Return (X, Y) of the center of cell containing provided text 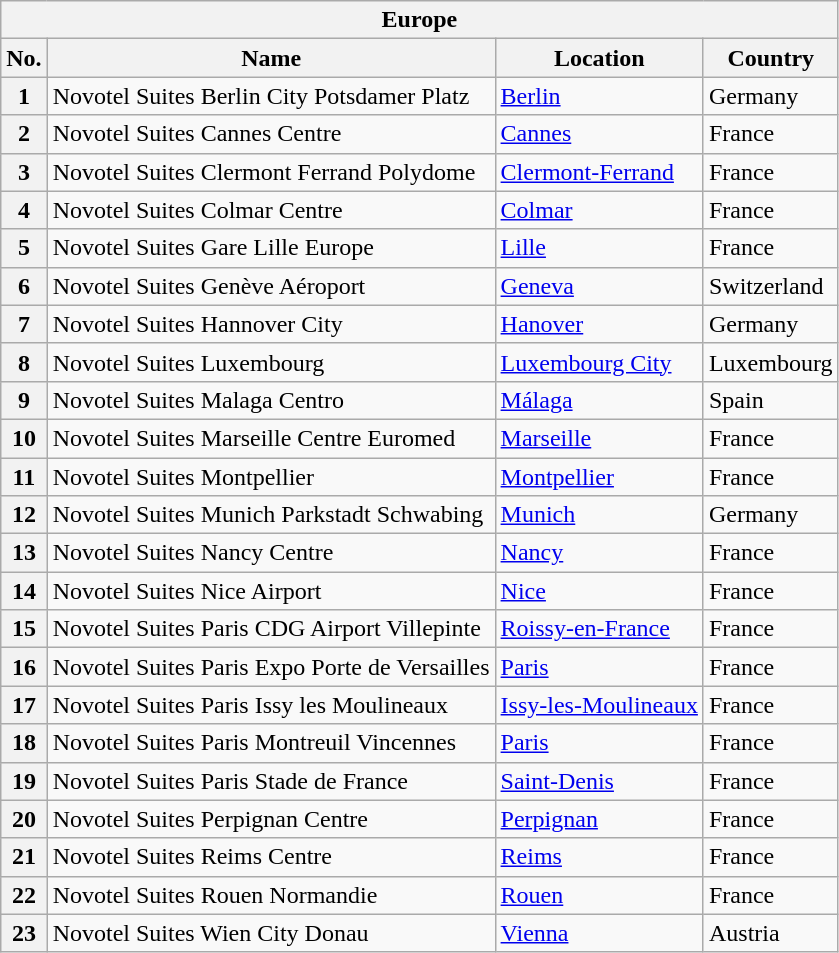
Luxembourg City (599, 362)
Lille (599, 248)
9 (24, 400)
Novotel Suites Berlin City Potsdamer Platz (271, 96)
Berlin (599, 96)
1 (24, 96)
12 (24, 515)
Novotel Suites Luxembourg (271, 362)
Novotel Suites Paris Expo Porte de Versailles (271, 667)
20 (24, 819)
Montpellier (599, 477)
Issy-les-Moulineaux (599, 705)
Novotel Suites Perpignan Centre (271, 819)
13 (24, 553)
Nice (599, 591)
Málaga (599, 400)
Perpignan (599, 819)
No. (24, 58)
23 (24, 933)
8 (24, 362)
Location (599, 58)
Country (770, 58)
Reims (599, 857)
Novotel Suites Reims Centre (271, 857)
6 (24, 286)
10 (24, 438)
21 (24, 857)
Novotel Suites Montpellier (271, 477)
Novotel Suites Paris CDG Airport Villepinte (271, 629)
Novotel Suites Marseille Centre Euromed (271, 438)
Novotel Suites Cannes Centre (271, 134)
Novotel Suites Hannover City (271, 324)
Spain (770, 400)
17 (24, 705)
Geneva (599, 286)
Marseille (599, 438)
18 (24, 743)
3 (24, 172)
15 (24, 629)
Vienna (599, 933)
11 (24, 477)
5 (24, 248)
Name (271, 58)
Rouen (599, 895)
Austria (770, 933)
Europe (420, 20)
Nancy (599, 553)
Novotel Suites Gare Lille Europe (271, 248)
Novotel Suites Nancy Centre (271, 553)
19 (24, 781)
Novotel Suites Rouen Normandie (271, 895)
16 (24, 667)
Novotel Suites Clermont Ferrand Polydome (271, 172)
Novotel Suites Malaga Centro (271, 400)
22 (24, 895)
Saint-Denis (599, 781)
Novotel Suites Munich Parkstadt Schwabing (271, 515)
Novotel Suites Paris Montreuil Vincennes (271, 743)
Cannes (599, 134)
Munich (599, 515)
4 (24, 210)
Novotel Suites Wien City Donau (271, 933)
Roissy-en-France (599, 629)
7 (24, 324)
Novotel Suites Nice Airport (271, 591)
Colmar (599, 210)
Hanover (599, 324)
Novotel Suites Colmar Centre (271, 210)
Novotel Suites Paris Stade de France (271, 781)
Clermont-Ferrand (599, 172)
Luxembourg (770, 362)
Novotel Suites Genève Aéroport (271, 286)
Switzerland (770, 286)
Novotel Suites Paris Issy les Moulineaux (271, 705)
2 (24, 134)
14 (24, 591)
